Output the [x, y] coordinate of the center of the cell containing the given text.  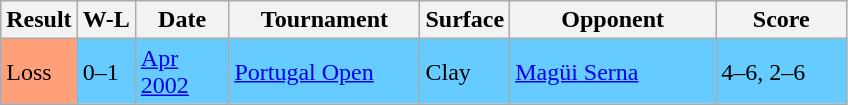
Portugal Open [324, 72]
Score [782, 20]
Tournament [324, 20]
Clay [465, 72]
Loss [39, 72]
Result [39, 20]
Apr 2002 [182, 72]
Surface [465, 20]
4–6, 2–6 [782, 72]
0–1 [106, 72]
Opponent [613, 20]
W-L [106, 20]
Date [182, 20]
Magüi Serna [613, 72]
